Scan for the cell matching the given text and deliver its [x, y] coordinate at center. 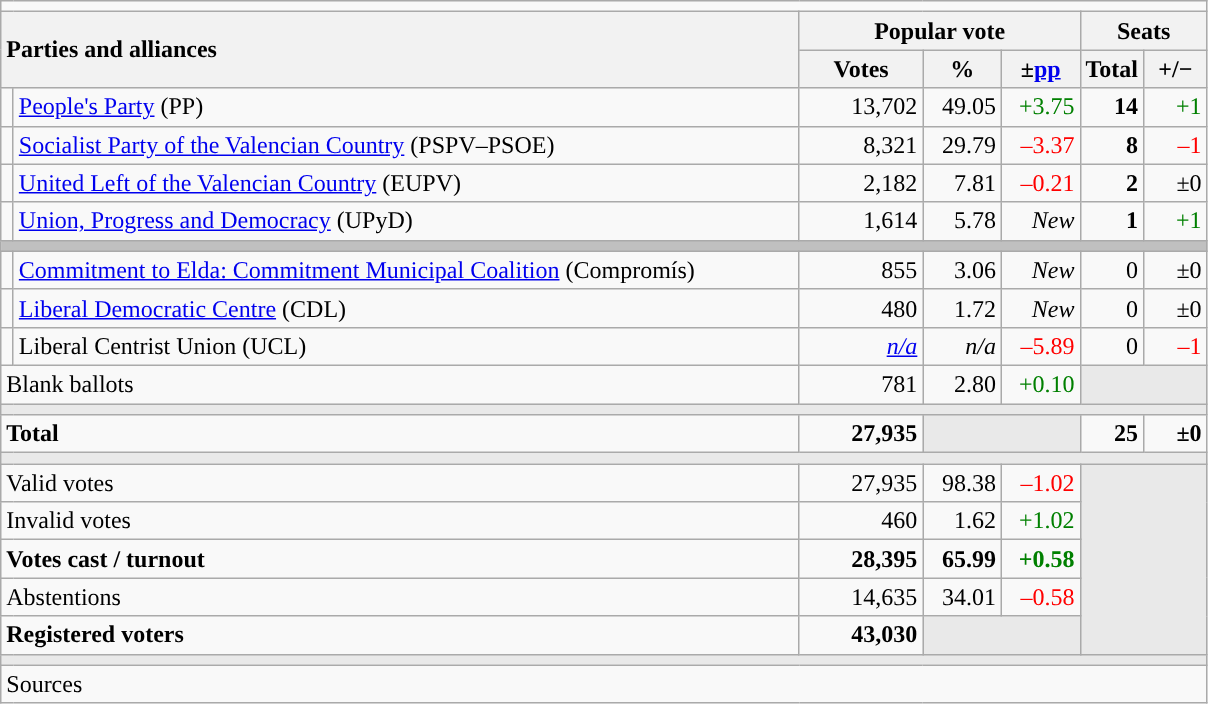
Popular vote [940, 31]
781 [861, 384]
+0.10 [1040, 384]
+3.75 [1040, 107]
% [962, 69]
480 [861, 308]
1,614 [861, 221]
+1.02 [1040, 521]
Seats [1144, 31]
13,702 [861, 107]
–3.37 [1040, 145]
Votes cast / turnout [400, 559]
±pp [1040, 69]
25 [1112, 434]
Union, Progress and Democracy (UPyD) [406, 221]
Blank ballots [400, 384]
Valid votes [400, 483]
–0.21 [1040, 183]
98.38 [962, 483]
34.01 [962, 597]
65.99 [962, 559]
2.80 [962, 384]
43,030 [861, 635]
Sources [604, 684]
Abstentions [400, 597]
Parties and alliances [400, 50]
–5.89 [1040, 346]
2 [1112, 183]
People's Party (PP) [406, 107]
Socialist Party of the Valencian Country (PSPV–PSOE) [406, 145]
49.05 [962, 107]
+/− [1176, 69]
2,182 [861, 183]
8 [1112, 145]
1 [1112, 221]
United Left of the Valencian Country (EUPV) [406, 183]
1.72 [962, 308]
7.81 [962, 183]
Registered voters [400, 635]
28,395 [861, 559]
Liberal Centrist Union (UCL) [406, 346]
460 [861, 521]
–0.58 [1040, 597]
3.06 [962, 270]
14 [1112, 107]
–1.02 [1040, 483]
+0.58 [1040, 559]
8,321 [861, 145]
1.62 [962, 521]
Invalid votes [400, 521]
Votes [861, 69]
5.78 [962, 221]
855 [861, 270]
14,635 [861, 597]
Liberal Democratic Centre (CDL) [406, 308]
Commitment to Elda: Commitment Municipal Coalition (Compromís) [406, 270]
29.79 [962, 145]
